Identify which cell holds the provided text, then report its [x, y] central coordinate. 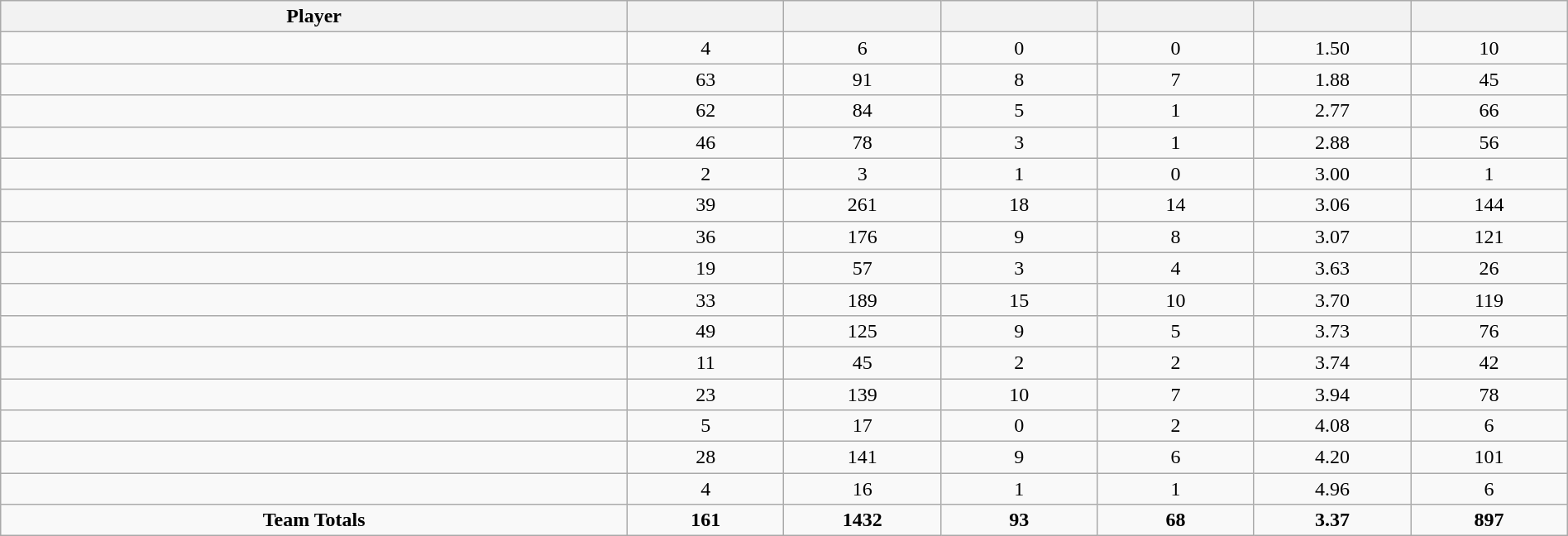
23 [706, 395]
161 [706, 520]
17 [862, 426]
3.63 [1331, 268]
121 [1489, 237]
19 [706, 268]
14 [1176, 205]
26 [1489, 268]
16 [862, 489]
119 [1489, 299]
3.74 [1331, 362]
68 [1176, 520]
2.77 [1331, 111]
93 [1019, 520]
2.88 [1331, 142]
3.06 [1331, 205]
125 [862, 331]
189 [862, 299]
Player [314, 17]
4.08 [1331, 426]
176 [862, 237]
66 [1489, 111]
1.88 [1331, 79]
3.94 [1331, 395]
897 [1489, 520]
101 [1489, 457]
Team Totals [314, 520]
4.96 [1331, 489]
49 [706, 331]
3.70 [1331, 299]
63 [706, 79]
56 [1489, 142]
91 [862, 79]
1432 [862, 520]
11 [706, 362]
46 [706, 142]
261 [862, 205]
76 [1489, 331]
18 [1019, 205]
4.20 [1331, 457]
3.00 [1331, 174]
33 [706, 299]
1.50 [1331, 48]
15 [1019, 299]
36 [706, 237]
39 [706, 205]
28 [706, 457]
42 [1489, 362]
139 [862, 395]
3.07 [1331, 237]
141 [862, 457]
57 [862, 268]
144 [1489, 205]
84 [862, 111]
62 [706, 111]
3.37 [1331, 520]
3.73 [1331, 331]
